Detect which cell encompasses the target text, then output its [x, y] center coordinate. 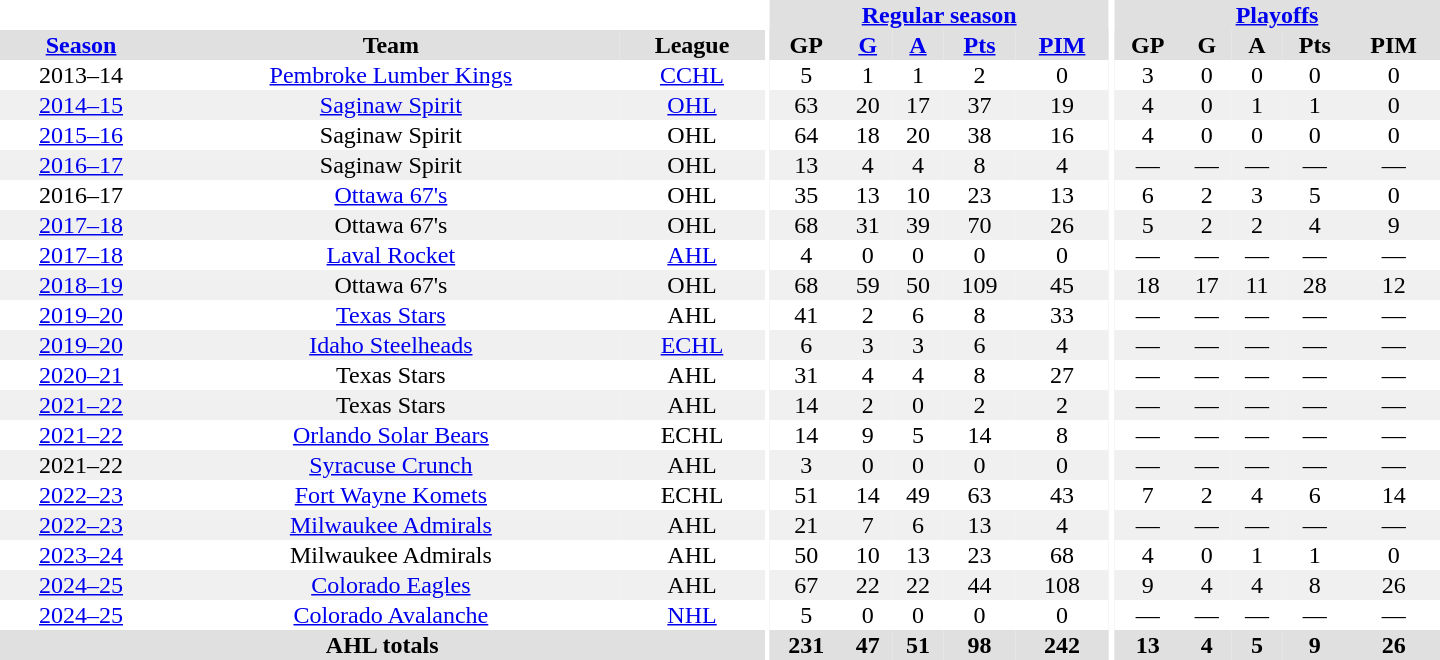
64 [806, 135]
37 [980, 105]
35 [806, 195]
Regular season [939, 15]
43 [1062, 495]
108 [1062, 585]
Laval Rocket [391, 255]
2020–21 [81, 375]
70 [980, 225]
2013–14 [81, 75]
27 [1062, 375]
AHL totals [382, 645]
59 [868, 285]
11 [1257, 285]
12 [1394, 285]
Pembroke Lumber Kings [391, 75]
98 [980, 645]
28 [1314, 285]
Colorado Eagles [391, 585]
CCHL [692, 75]
44 [980, 585]
19 [1062, 105]
109 [980, 285]
Orlando Solar Bears [391, 435]
231 [806, 645]
33 [1062, 315]
45 [1062, 285]
39 [918, 225]
67 [806, 585]
Team [391, 45]
Season [81, 45]
242 [1062, 645]
Colorado Avalanche [391, 615]
49 [918, 495]
47 [868, 645]
16 [1062, 135]
2014–15 [81, 105]
2018–19 [81, 285]
NHL [692, 615]
Playoffs [1277, 15]
Syracuse Crunch [391, 465]
21 [806, 525]
Fort Wayne Komets [391, 495]
League [692, 45]
38 [980, 135]
Idaho Steelheads [391, 345]
2023–24 [81, 555]
41 [806, 315]
2015–16 [81, 135]
